Search for the cell housing the specified text and yield its (x, y) center coordinate. 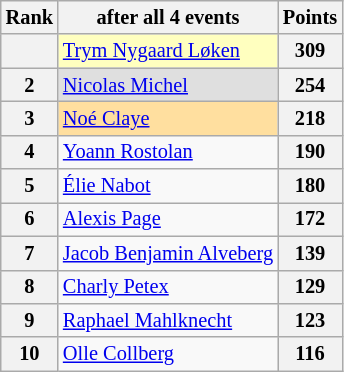
Alexis Page (168, 219)
Noé Claye (168, 118)
254 (310, 85)
Trym Nygaard Løken (168, 51)
10 (30, 354)
129 (310, 287)
Points (310, 17)
116 (310, 354)
9 (30, 320)
172 (310, 219)
190 (310, 152)
Raphael Mahlknecht (168, 320)
218 (310, 118)
309 (310, 51)
Yoann Rostolan (168, 152)
Olle Collberg (168, 354)
3 (30, 118)
139 (310, 253)
5 (30, 186)
after all 4 events (168, 17)
6 (30, 219)
Rank (30, 17)
4 (30, 152)
2 (30, 85)
8 (30, 287)
Élie Nabot (168, 186)
7 (30, 253)
180 (310, 186)
Jacob Benjamin Alveberg (168, 253)
123 (310, 320)
Charly Petex (168, 287)
Nicolas Michel (168, 85)
